Pinpoint the cell where the given text exists, returning its [X, Y] midpoint coordinate. 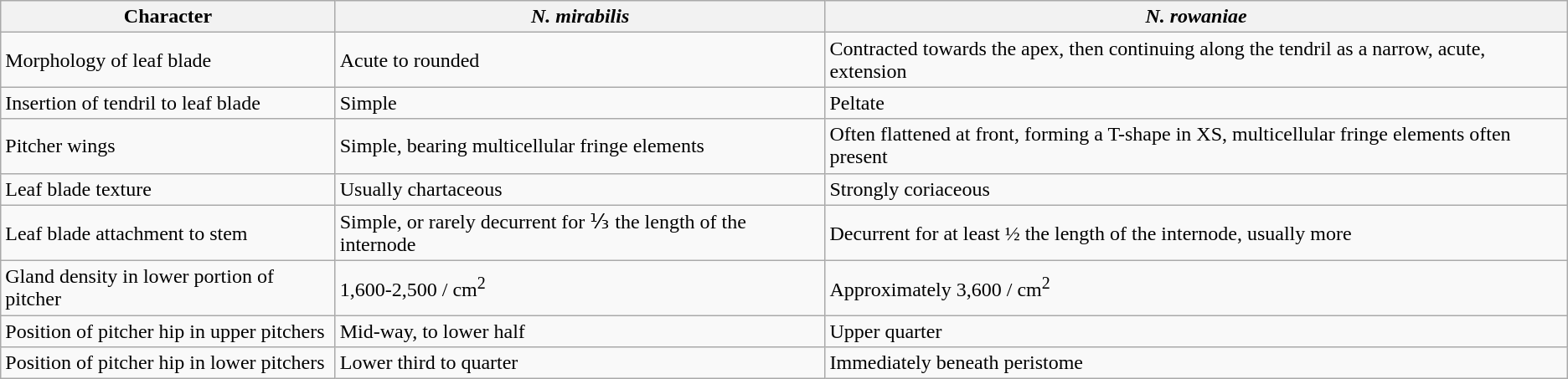
Peltate [1196, 103]
Upper quarter [1196, 331]
Contracted towards the apex, then continuing along the tendril as a narrow, acute, extension [1196, 60]
Morphology of leaf blade [168, 60]
Position of pitcher hip in upper pitchers [168, 331]
Acute to rounded [580, 60]
1,600-2,500 / cm2 [580, 288]
Often flattened at front, forming a T-shape in XS, multicellular fringe elements often present [1196, 146]
Insertion of tendril to leaf blade [168, 103]
Usually chartaceous [580, 189]
Simple [580, 103]
Mid-way, to lower half [580, 331]
Character [168, 17]
Immediately beneath peristome [1196, 363]
Decurrent for at least ½ the length of the internode, usually more [1196, 233]
N. rowaniae [1196, 17]
Approximately 3,600 / cm2 [1196, 288]
Lower third to quarter [580, 363]
Strongly coriaceous [1196, 189]
Position of pitcher hip in lower pitchers [168, 363]
Simple, or rarely decurrent for ⅓ the length of the internode [580, 233]
Leaf blade texture [168, 189]
Leaf blade attachment to stem [168, 233]
N. mirabilis [580, 17]
Simple, bearing multicellular fringe elements [580, 146]
Gland density in lower portion of pitcher [168, 288]
Pitcher wings [168, 146]
